Provide the [X, Y] coordinate of the cell's center where the given text is located.  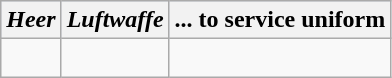
... to service uniform [280, 20]
Luftwaffe [115, 20]
Heer [31, 20]
